Find where the given text appears and provide that cell's center as [X, Y] coordinate. 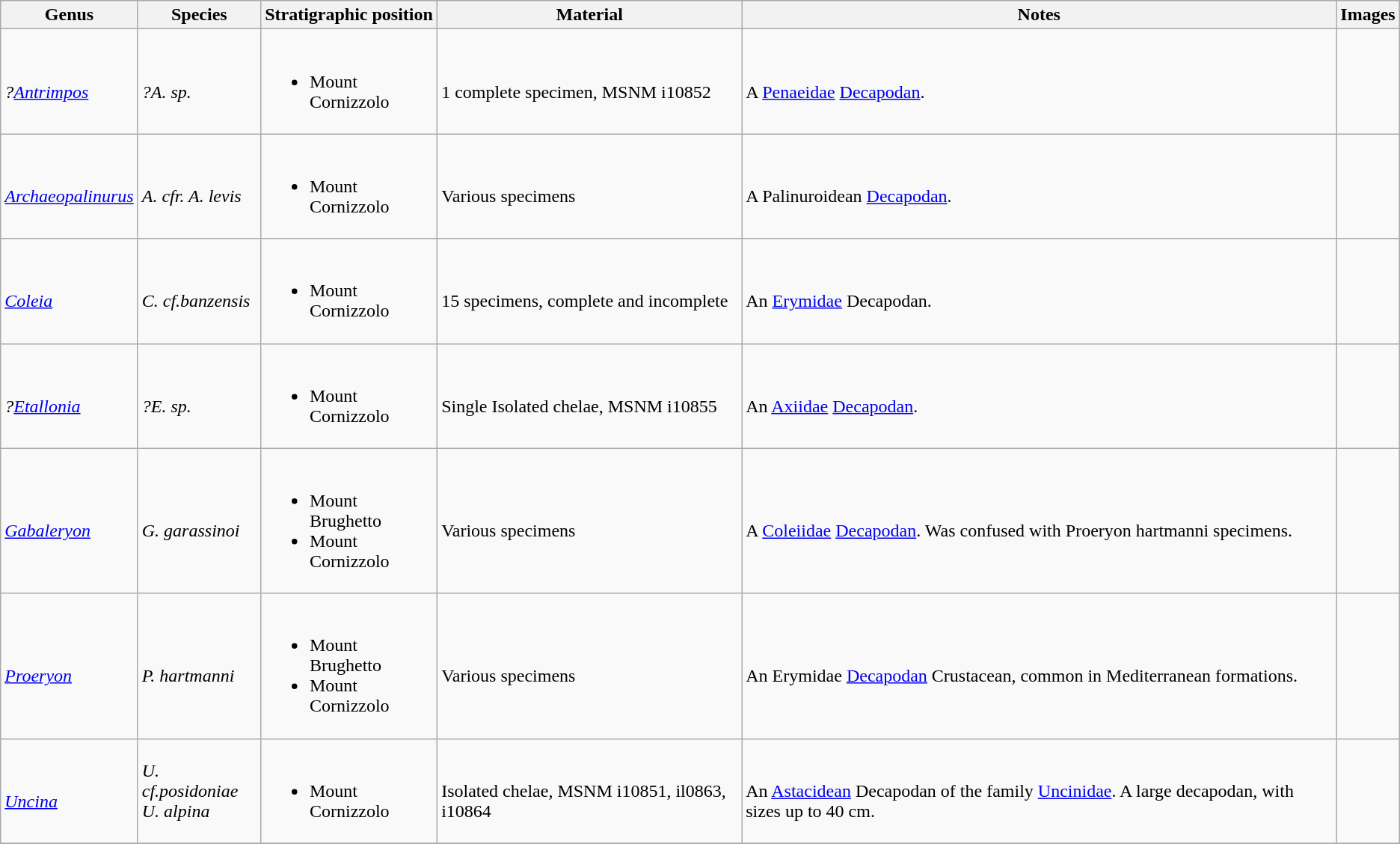
15 specimens, complete and incomplete [589, 291]
A Palinuroidean Decapodan. [1040, 186]
Stratigraphic position [349, 15]
An Erymidae Decapodan Crustacean, common in Mediterranean formations. [1040, 666]
G. garassinoi [199, 521]
?A. sp. [199, 82]
Isolated chelae, MSNM i10851, il0863, i10864 [589, 791]
1 complete specimen, MSNM i10852 [589, 82]
Gabaleryon [69, 521]
?Etallonia [69, 396]
U. cf.posidoniaeU. alpina [199, 791]
Notes [1040, 15]
Images [1368, 15]
Proeryon [69, 666]
P. hartmanni [199, 666]
?E. sp. [199, 396]
Uncina [69, 791]
An Erymidae Decapodan. [1040, 291]
Genus [69, 15]
Species [199, 15]
Coleia [69, 291]
A Coleiidae Decapodan. Was confused with Proeryon hartmanni specimens. [1040, 521]
Archaeopalinurus [69, 186]
Single Isolated chelae, MSNM i10855 [589, 396]
C. cf.banzensis [199, 291]
An Axiidae Decapodan. [1040, 396]
?Antrimpos [69, 82]
A Penaeidae Decapodan. [1040, 82]
Material [589, 15]
An Astacidean Decapodan of the family Uncinidae. A large decapodan, with sizes up to 40 cm. [1040, 791]
A. cfr. A. levis [199, 186]
